From the cell containing the given text, extract its center point as (x, y) coordinate. 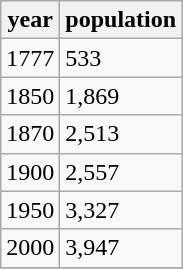
1870 (30, 134)
3,327 (121, 210)
2000 (30, 248)
1950 (30, 210)
1850 (30, 96)
2,557 (121, 172)
1900 (30, 172)
year (30, 20)
1,869 (121, 96)
2,513 (121, 134)
population (121, 20)
1777 (30, 58)
533 (121, 58)
3,947 (121, 248)
